From the cell containing the given text, extract its center point as [X, Y] coordinate. 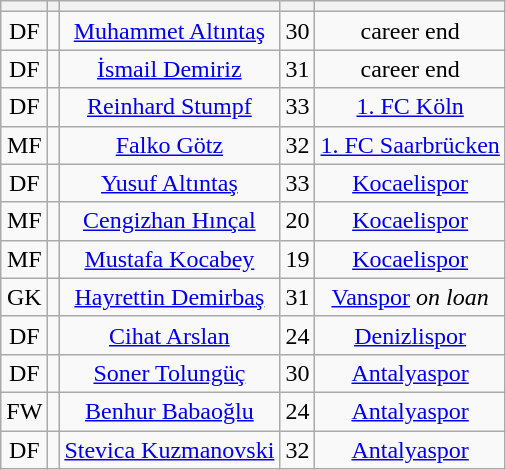
Muhammet Altıntaş [170, 31]
Cengizhan Hınçal [170, 221]
20 [298, 221]
Stevica Kuzmanovski [170, 449]
Reinhard Stumpf [170, 107]
19 [298, 259]
Cihat Arslan [170, 335]
Soner Tolungüç [170, 373]
1. FC Köln [410, 107]
1. FC Saarbrücken [410, 145]
Benhur Babaoğlu [170, 411]
Vanspor on loan [410, 297]
Mustafa Kocabey [170, 259]
FW [24, 411]
Falko Götz [170, 145]
Yusuf Altıntaş [170, 183]
GK [24, 297]
İsmail Demiriz [170, 69]
Hayrettin Demirbaş [170, 297]
Denizlispor [410, 335]
